Scan for the cell matching the given text and deliver its [X, Y] coordinate at center. 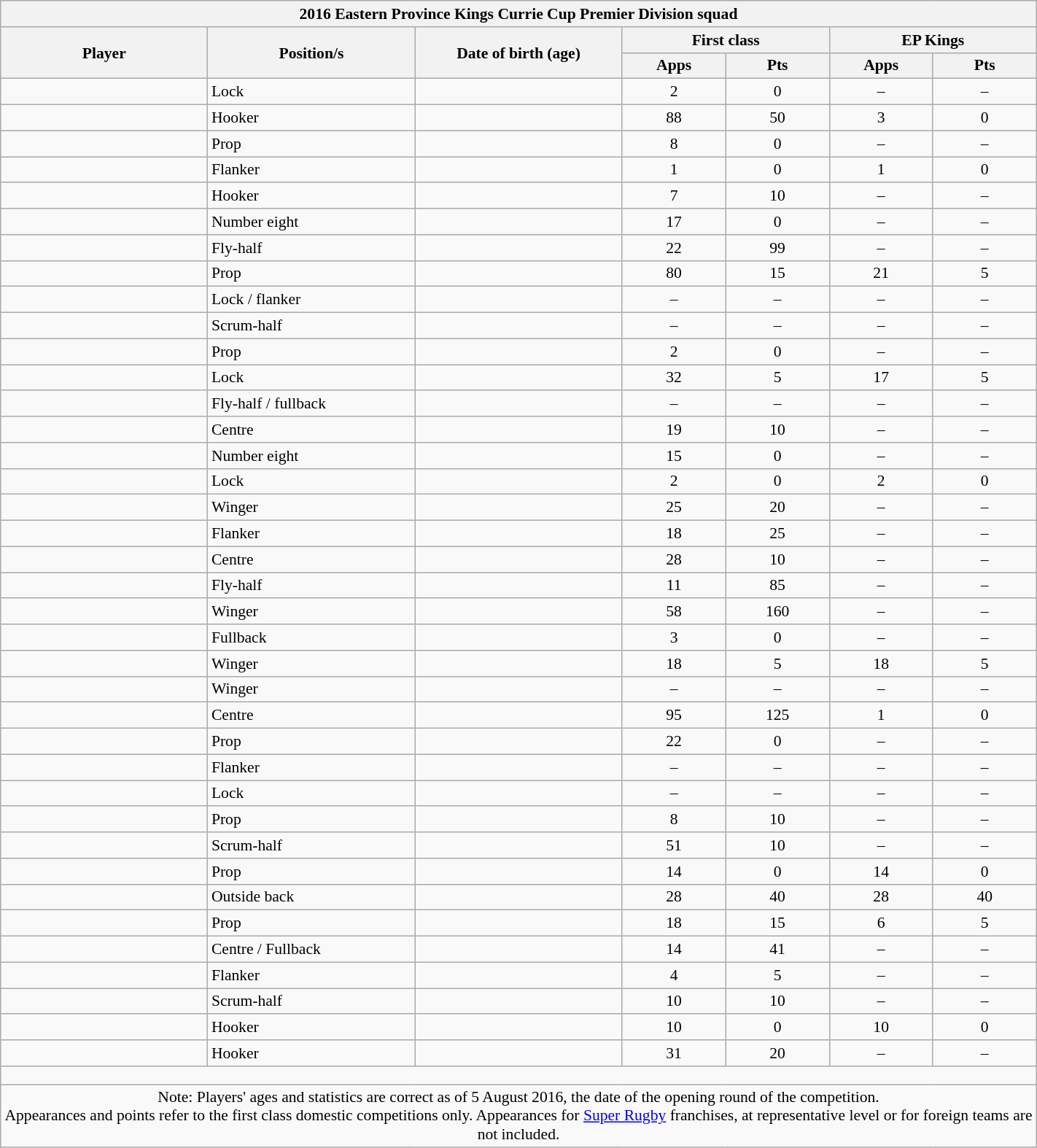
Centre / Fullback [311, 950]
21 [881, 274]
Date of birth (age) [518, 53]
First class [726, 40]
51 [674, 845]
Position/s [311, 53]
125 [777, 715]
32 [674, 378]
11 [674, 586]
Fullback [311, 637]
85 [777, 586]
2016 Eastern Province Kings Currie Cup Premier Division squad [518, 14]
99 [777, 248]
80 [674, 274]
41 [777, 950]
7 [674, 196]
95 [674, 715]
50 [777, 118]
EP Kings [933, 40]
Fly-half / fullback [311, 404]
Lock / flanker [311, 300]
4 [674, 975]
160 [777, 612]
Outside back [311, 897]
58 [674, 612]
6 [881, 923]
19 [674, 430]
Player [104, 53]
31 [674, 1053]
88 [674, 118]
